Extract the [x, y] coordinate from the center of the cell holding the provided text.  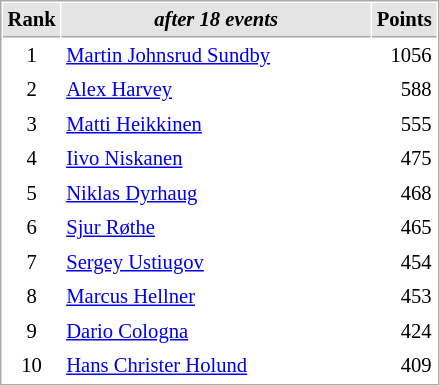
3 [32, 124]
Niklas Dyrhaug [216, 194]
4 [32, 158]
Points [404, 20]
Iivo Niskanen [216, 158]
Martin Johnsrud Sundby [216, 56]
Marcus Hellner [216, 296]
424 [404, 332]
465 [404, 228]
8 [32, 296]
1 [32, 56]
454 [404, 262]
453 [404, 296]
Matti Heikkinen [216, 124]
after 18 events [216, 20]
468 [404, 194]
1056 [404, 56]
588 [404, 90]
10 [32, 366]
Sjur Røthe [216, 228]
555 [404, 124]
7 [32, 262]
Sergey Ustiugov [216, 262]
475 [404, 158]
409 [404, 366]
Alex Harvey [216, 90]
5 [32, 194]
2 [32, 90]
Hans Christer Holund [216, 366]
6 [32, 228]
Dario Cologna [216, 332]
Rank [32, 20]
9 [32, 332]
